Provide the [x, y] coordinate of the cell's center where the given text is located.  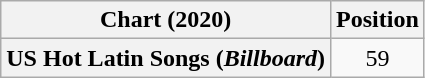
59 [378, 58]
Chart (2020) [166, 20]
US Hot Latin Songs (Billboard) [166, 58]
Position [378, 20]
